Capture the cell that displays the provided text and extract its (X, Y) central coordinate. 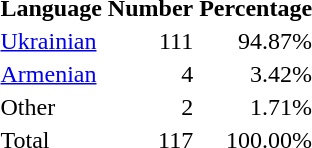
4 (150, 74)
2 (150, 107)
111 (150, 41)
